Capture the cell that displays the provided text and extract its [X, Y] central coordinate. 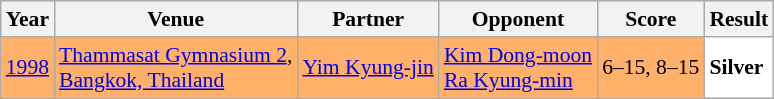
Thammasat Gymnasium 2,Bangkok, Thailand [176, 68]
Venue [176, 19]
1998 [28, 68]
Silver [738, 68]
Result [738, 19]
Score [650, 19]
Yim Kyung-jin [368, 68]
Year [28, 19]
Kim Dong-moon Ra Kyung-min [518, 68]
6–15, 8–15 [650, 68]
Partner [368, 19]
Opponent [518, 19]
